Return the (x, y) coordinate for the center point of the cell that contains the specified text.  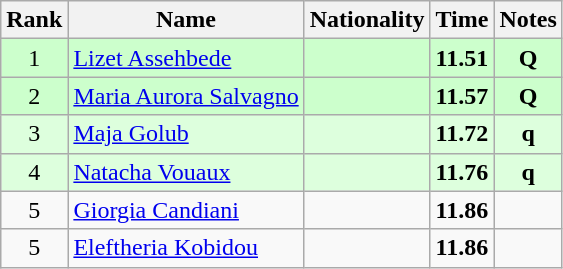
11.76 (462, 172)
Giorgia Candiani (186, 210)
11.57 (462, 96)
Maria Aurora Salvagno (186, 96)
Natacha Vouaux (186, 172)
Nationality (367, 20)
1 (34, 58)
Name (186, 20)
Maja Golub (186, 134)
Rank (34, 20)
Lizet Assehbede (186, 58)
2 (34, 96)
Notes (528, 20)
4 (34, 172)
Time (462, 20)
11.51 (462, 58)
Eleftheria Kobidou (186, 248)
3 (34, 134)
11.72 (462, 134)
